From the cell containing the given text, extract its center point as (X, Y) coordinate. 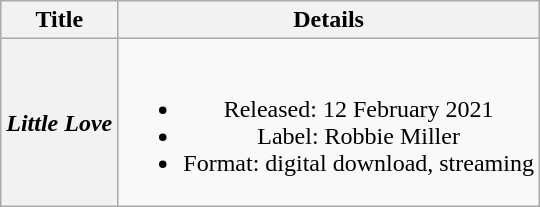
Released: 12 February 2021Label: Robbie MillerFormat: digital download, streaming (329, 122)
Title (60, 20)
Details (329, 20)
Little Love (60, 122)
